Determine the [x, y] coordinate at the center of the cell enclosing the given text.  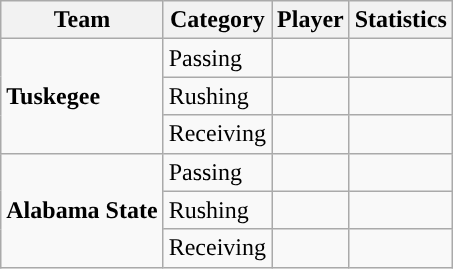
Alabama State [82, 210]
Team [82, 20]
Category [217, 20]
Tuskegee [82, 96]
Player [311, 20]
Statistics [400, 20]
